Scan for the cell matching the given text and deliver its (x, y) coordinate at center. 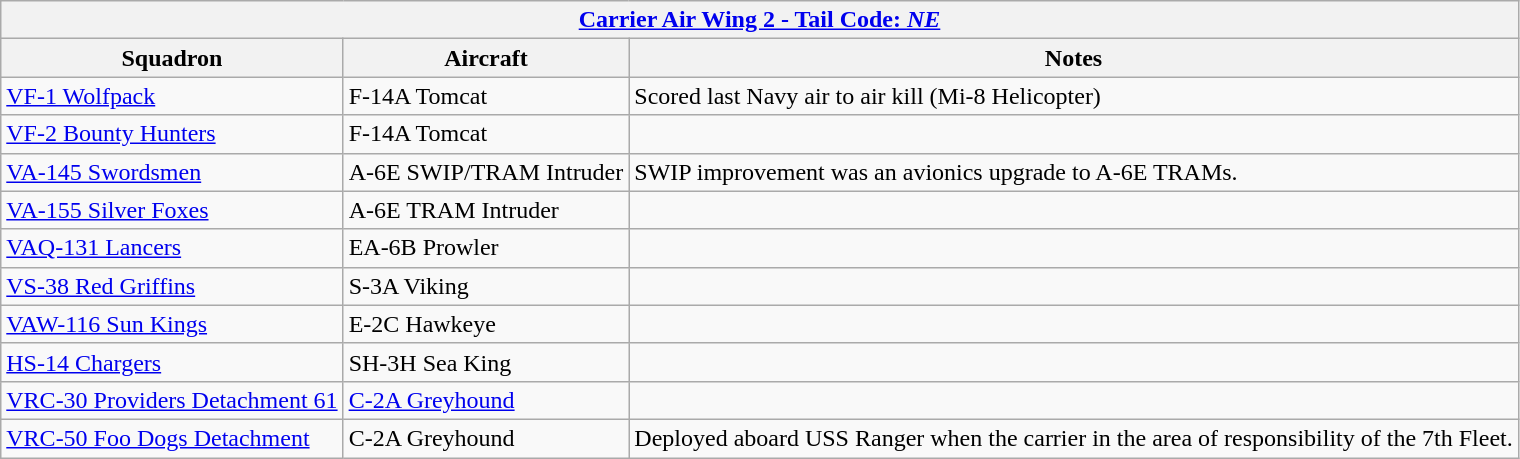
VS-38 Red Griffins (172, 286)
Notes (1074, 58)
EA-6B Prowler (486, 248)
VAQ-131 Lancers (172, 248)
S-3A Viking (486, 286)
VRC-30 Providers Detachment 61 (172, 400)
A-6E TRAM Intruder (486, 210)
SH-3H Sea King (486, 362)
VF-2 Bounty Hunters (172, 134)
Deployed aboard USS Ranger when the carrier in the area of responsibility of the 7th Fleet. (1074, 438)
VA-145 Swordsmen (172, 172)
HS-14 Chargers (172, 362)
VA-155 Silver Foxes (172, 210)
Carrier Air Wing 2 - Tail Code: NE (760, 20)
A-6E SWIP/TRAM Intruder (486, 172)
Aircraft (486, 58)
VF-1 Wolfpack (172, 96)
Scored last Navy air to air kill (Mi-8 Helicopter) (1074, 96)
VRC-50 Foo Dogs Detachment (172, 438)
E-2C Hawkeye (486, 324)
Squadron (172, 58)
SWIP improvement was an avionics upgrade to A-6E TRAMs. (1074, 172)
VAW-116 Sun Kings (172, 324)
